Pinpoint the cell where the given text exists, returning its (x, y) midpoint coordinate. 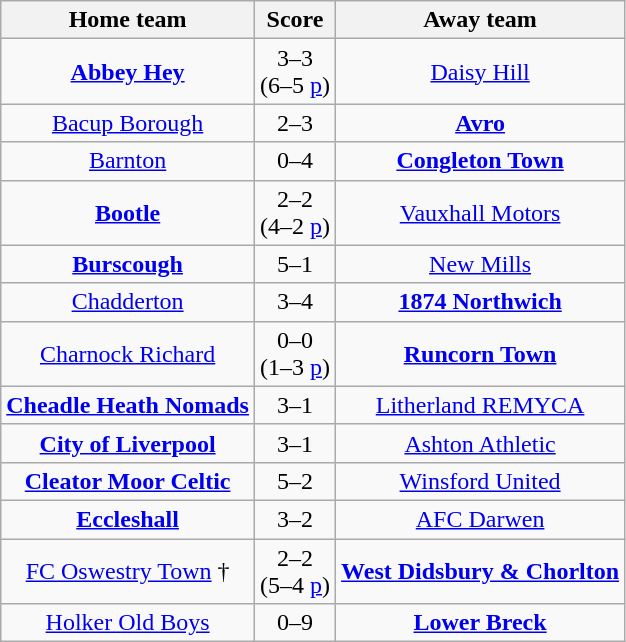
Away team (480, 20)
Winsford United (480, 481)
Cleator Moor Celtic (128, 481)
1874 Northwich (480, 302)
Burscough (128, 264)
2–2(4–2 p) (294, 212)
Litherland REMYCA (480, 405)
Ashton Athletic (480, 443)
Runcorn Town (480, 354)
Eccleshall (128, 519)
Score (294, 20)
0–9 (294, 623)
Holker Old Boys (128, 623)
Congleton Town (480, 161)
West Didsbury & Chorlton (480, 570)
5–1 (294, 264)
New Mills (480, 264)
3–2 (294, 519)
0–4 (294, 161)
0–0(1–3 p) (294, 354)
Charnock Richard (128, 354)
Avro (480, 123)
City of Liverpool (128, 443)
Home team (128, 20)
Daisy Hill (480, 72)
3–4 (294, 302)
Vauxhall Motors (480, 212)
Abbey Hey (128, 72)
Bacup Borough (128, 123)
Bootle (128, 212)
2–2(5–4 p) (294, 570)
FC Oswestry Town † (128, 570)
Chadderton (128, 302)
Barnton (128, 161)
5–2 (294, 481)
3–3(6–5 p) (294, 72)
2–3 (294, 123)
AFC Darwen (480, 519)
Lower Breck (480, 623)
Cheadle Heath Nomads (128, 405)
